Determine the [X, Y] coordinate at the center of the cell enclosing the given text.  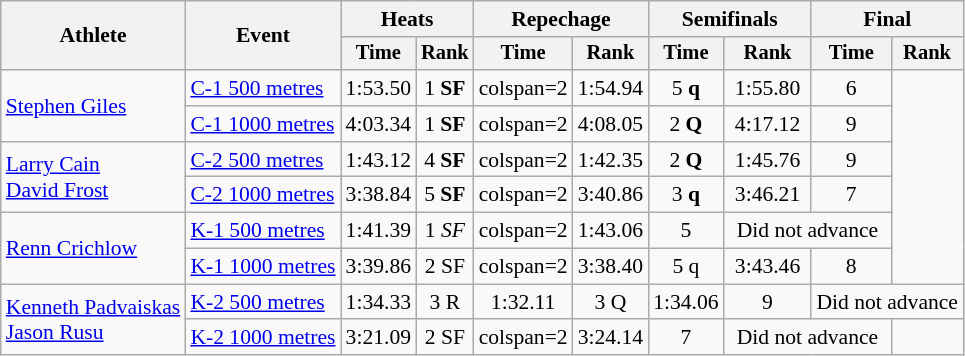
Athlete [94, 36]
C-2 1000 metres [262, 195]
K-1 1000 metres [262, 267]
3 R [445, 302]
Larry CainDavid Frost [94, 178]
C-2 500 metres [262, 160]
Final [887, 19]
1:34.06 [686, 302]
1:41.39 [378, 231]
3:43.46 [768, 267]
3:40.86 [610, 195]
Kenneth PadvaiskasJason Rusu [94, 320]
Renn Crichlow [94, 248]
1:54.94 [610, 88]
1:43.06 [610, 231]
K-2 500 metres [262, 302]
3:46.21 [768, 195]
6 [851, 88]
3 q [686, 195]
3:21.09 [378, 338]
8 [851, 267]
4:03.34 [378, 124]
1:32.11 [524, 302]
1:34.33 [378, 302]
C-1 1000 metres [262, 124]
5 SF [445, 195]
Heats [408, 19]
1:53.50 [378, 88]
Semifinals [730, 19]
3:38.40 [610, 267]
K-1 500 metres [262, 231]
1:43.12 [378, 160]
3:39.86 [378, 267]
K-2 1000 metres [262, 338]
3 Q [610, 302]
3:38.84 [378, 195]
5 [686, 231]
4:08.05 [610, 124]
C-1 500 metres [262, 88]
Repechage [562, 19]
1:42.35 [610, 160]
4 SF [445, 160]
3:24.14 [610, 338]
1:45.76 [768, 160]
Event [262, 36]
1:55.80 [768, 88]
Stephen Giles [94, 106]
4:17.12 [768, 124]
